Locate the cell with the specified text and output its (x, y) center coordinate. 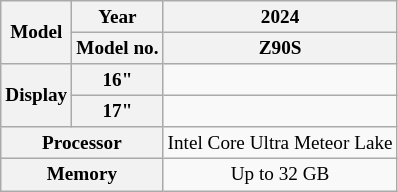
Model (36, 32)
Memory (82, 175)
Model no. (118, 48)
Display (36, 96)
Up to 32 GB (280, 175)
Year (118, 17)
Z90S (280, 48)
17" (118, 111)
Processor (82, 143)
2024 (280, 17)
Intel Core Ultra Meteor Lake (280, 143)
16" (118, 80)
